Extract the [x, y] coordinate from the center of the cell holding the provided text.  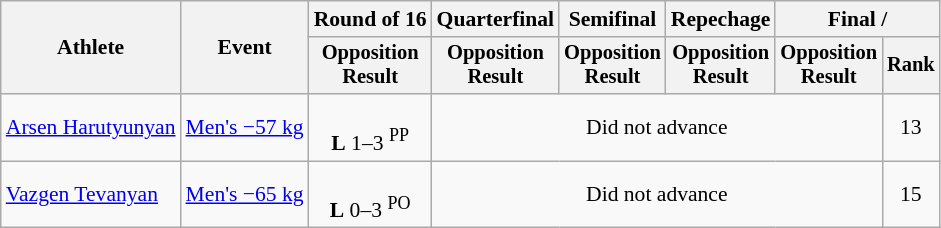
Men's −65 kg [245, 194]
Quarterfinal [496, 19]
Men's −57 kg [245, 128]
Repechage [721, 19]
Arsen Harutyunyan [91, 128]
Final / [857, 19]
L 0–3 PO [370, 194]
L 1–3 PP [370, 128]
15 [911, 194]
Round of 16 [370, 19]
Event [245, 48]
Athlete [91, 48]
Rank [911, 66]
Semifinal [612, 19]
13 [911, 128]
Vazgen Tevanyan [91, 194]
